Identify which cell holds the provided text, then report its (X, Y) central coordinate. 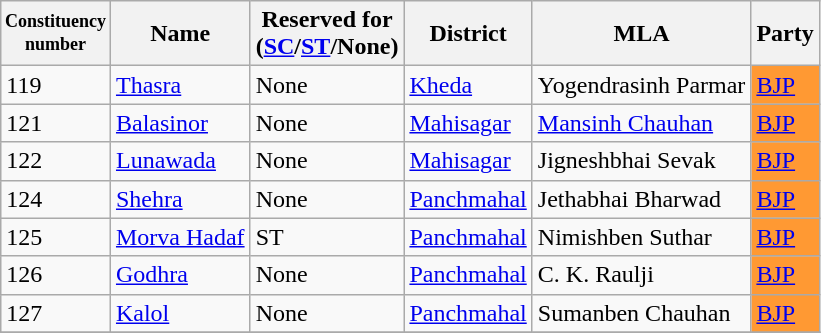
Mansinh Chauhan (642, 123)
C. K. Raulji (642, 275)
119 (56, 85)
Yogendrasinh Parmar (642, 85)
124 (56, 199)
Reserved for(SC/ST/None) (327, 34)
Kalol (180, 313)
125 (56, 237)
127 (56, 313)
ST (327, 237)
Name (180, 34)
121 (56, 123)
Jigneshbhai Sevak (642, 161)
122 (56, 161)
MLA (642, 34)
Balasinor (180, 123)
Kheda (468, 85)
Morva Hadaf (180, 237)
Nimishben Suthar (642, 237)
Godhra (180, 275)
Thasra (180, 85)
126 (56, 275)
Lunawada (180, 161)
Party (785, 34)
Sumanben Chauhan (642, 313)
Shehra (180, 199)
Jethabhai Bharwad (642, 199)
Constituency number (56, 34)
District (468, 34)
